From the cell containing the given text, extract its center point as [x, y] coordinate. 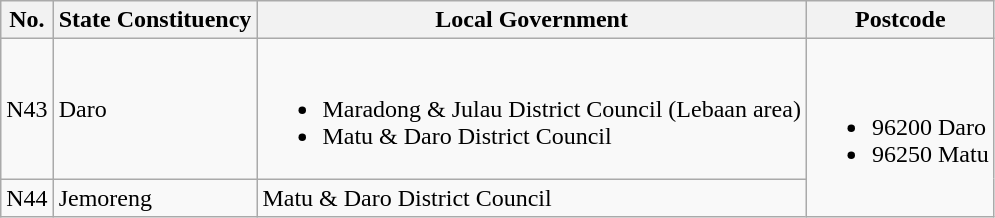
State Constituency [155, 20]
Matu & Daro District Council [532, 198]
Jemoreng [155, 198]
Postcode [900, 20]
N44 [27, 198]
N43 [27, 109]
Daro [155, 109]
Maradong & Julau District Council (Lebaan area)Matu & Daro District Council [532, 109]
96200 Daro96250 Matu [900, 128]
No. [27, 20]
Local Government [532, 20]
